Search for the cell housing the specified text and yield its (x, y) center coordinate. 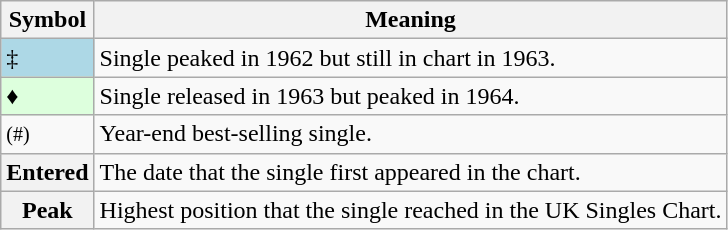
♦ (48, 96)
Peak (48, 210)
Symbol (48, 20)
Single released in 1963 but peaked in 1964. (410, 96)
‡ (48, 58)
Highest position that the single reached in the UK Singles Chart. (410, 210)
(#) (48, 134)
Entered (48, 172)
Meaning (410, 20)
The date that the single first appeared in the chart. (410, 172)
Single peaked in 1962 but still in chart in 1963. (410, 58)
Year-end best-selling single. (410, 134)
